Output the [x, y] coordinate of the center of the cell containing the given text.  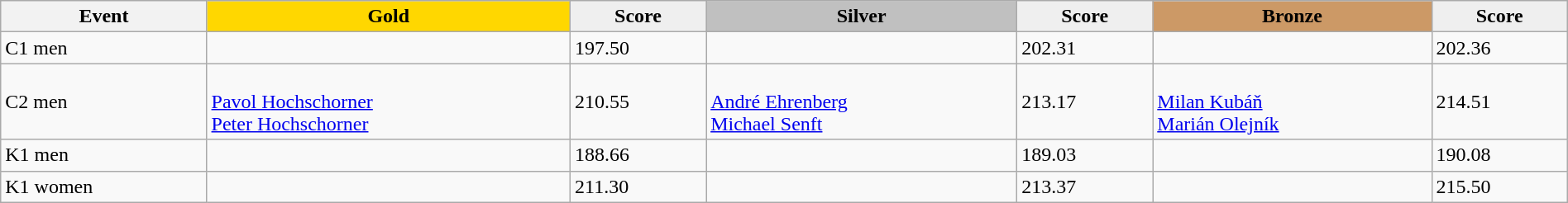
213.17 [1085, 101]
Pavol HochschornerPeter Hochschorner [389, 101]
Milan KubáňMarián Olejník [1292, 101]
190.08 [1499, 155]
202.31 [1085, 48]
Gold [389, 17]
214.51 [1499, 101]
Bronze [1292, 17]
211.30 [638, 186]
188.66 [638, 155]
C2 men [104, 101]
K1 men [104, 155]
André EhrenbergMichael Senft [862, 101]
Silver [862, 17]
C1 men [104, 48]
202.36 [1499, 48]
189.03 [1085, 155]
213.37 [1085, 186]
210.55 [638, 101]
197.50 [638, 48]
215.50 [1499, 186]
K1 women [104, 186]
Event [104, 17]
